Locate the cell with the specified text and output its [X, Y] center coordinate. 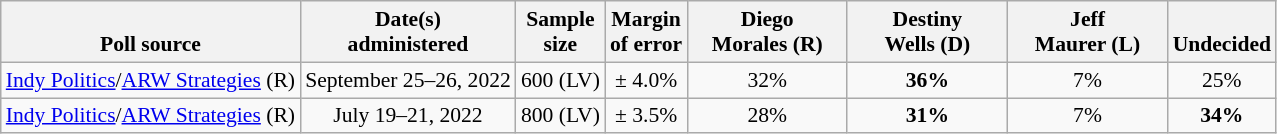
Poll source [150, 32]
34% [1222, 116]
DiegoMorales (R) [767, 32]
32% [767, 80]
± 4.0% [646, 80]
31% [927, 116]
September 25–26, 2022 [408, 80]
25% [1222, 80]
800 (LV) [560, 116]
July 19–21, 2022 [408, 116]
DestinyWells (D) [927, 32]
± 3.5% [646, 116]
Undecided [1222, 32]
Date(s)administered [408, 32]
JeffMaurer (L) [1087, 32]
Samplesize [560, 32]
600 (LV) [560, 80]
36% [927, 80]
28% [767, 116]
Marginof error [646, 32]
